Provide the (X, Y) coordinate of the cell's center where the given text is located.  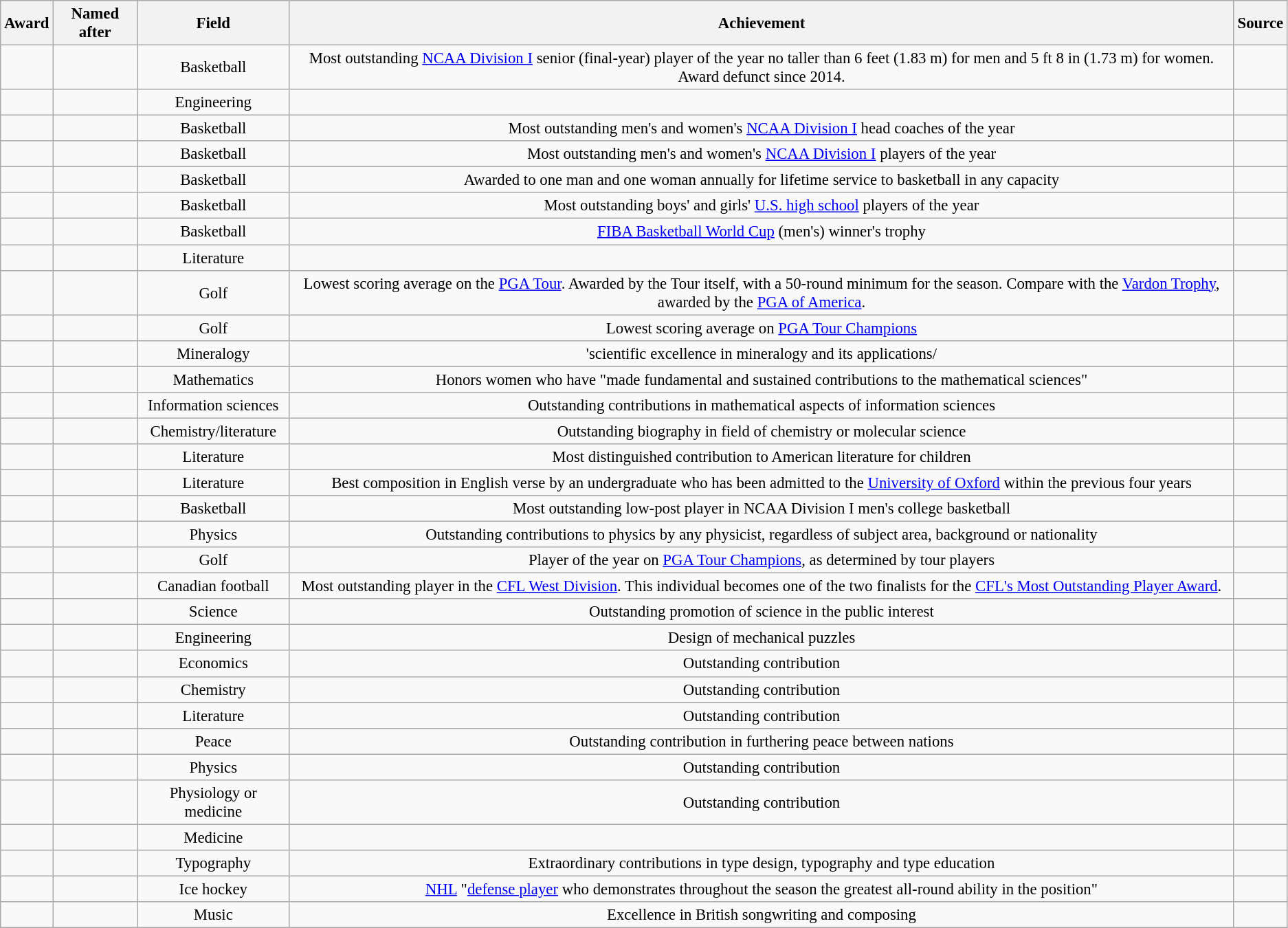
Excellence in British songwriting and composing (762, 915)
Music (213, 915)
Most outstanding boys' and girls' U.S. high school players of the year (762, 206)
Outstanding contributions in mathematical aspects of information sciences (762, 406)
Most outstanding men's and women's NCAA Division I head coaches of the year (762, 129)
Player of the year on PGA Tour Champions, as determined by tour players (762, 560)
'scientific excellence in mineralogy and its applications/ (762, 353)
Typography (213, 863)
Mineralogy (213, 353)
Design of mechanical puzzles (762, 638)
Extraordinary contributions in type design, typography and type education (762, 863)
Named after (95, 23)
Most outstanding player in the CFL West Division. This individual becomes one of the two finalists for the CFL's Most Outstanding Player Award. (762, 586)
Chemistry (213, 689)
Source (1261, 23)
Peace (213, 741)
Outstanding promotion of science in the public interest (762, 612)
Awarded to one man and one woman annually for lifetime service to basketball in any capacity (762, 180)
Ice hockey (213, 889)
Achievement (762, 23)
Physiology or medicine (213, 803)
Most outstanding low-post player in NCAA Division I men's college basketball (762, 509)
Lowest scoring average on PGA Tour Champions (762, 328)
Outstanding contribution in furthering peace between nations (762, 741)
FIBA Basketball World Cup (men's) winner's trophy (762, 232)
Most outstanding men's and women's NCAA Division I players of the year (762, 154)
Field (213, 23)
Science (213, 612)
Most distinguished contribution to American literature for children (762, 457)
NHL "defense player who demonstrates throughout the season the greatest all-round ability in the position" (762, 889)
Best composition in English verse by an undergraduate who has been admitted to the University of Oxford within the previous four years (762, 483)
Chemistry/literature (213, 431)
Economics (213, 664)
Honors women who have "made fundamental and sustained contributions to the mathematical sciences" (762, 379)
Information sciences (213, 406)
Outstanding contributions to physics by any physicist, regardless of subject area, background or nationality (762, 535)
Outstanding biography in field of chemistry or molecular science (762, 431)
Award (27, 23)
Medicine (213, 837)
Canadian football (213, 586)
Mathematics (213, 379)
